Output the [X, Y] coordinate of the center of the cell containing the given text.  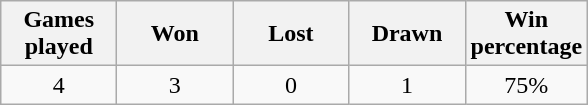
Win percentage [526, 34]
1 [407, 85]
3 [175, 85]
Won [175, 34]
4 [59, 85]
Games played [59, 34]
Lost [291, 34]
0 [291, 85]
75% [526, 85]
Drawn [407, 34]
